Find where the given text appears and provide that cell's center as (x, y) coordinate. 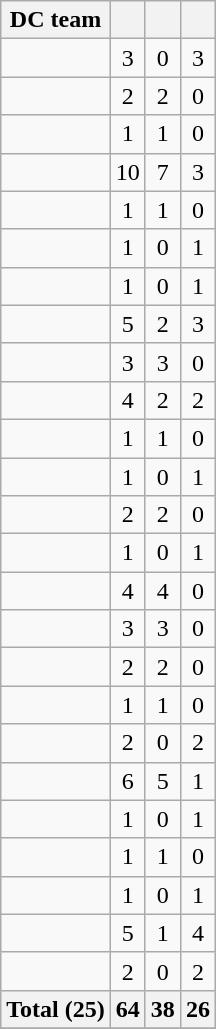
26 (198, 1009)
38 (162, 1009)
DC team (56, 20)
10 (128, 172)
64 (128, 1009)
Total (25) (56, 1009)
6 (128, 781)
7 (162, 172)
